Search for the cell housing the specified text and yield its [X, Y] center coordinate. 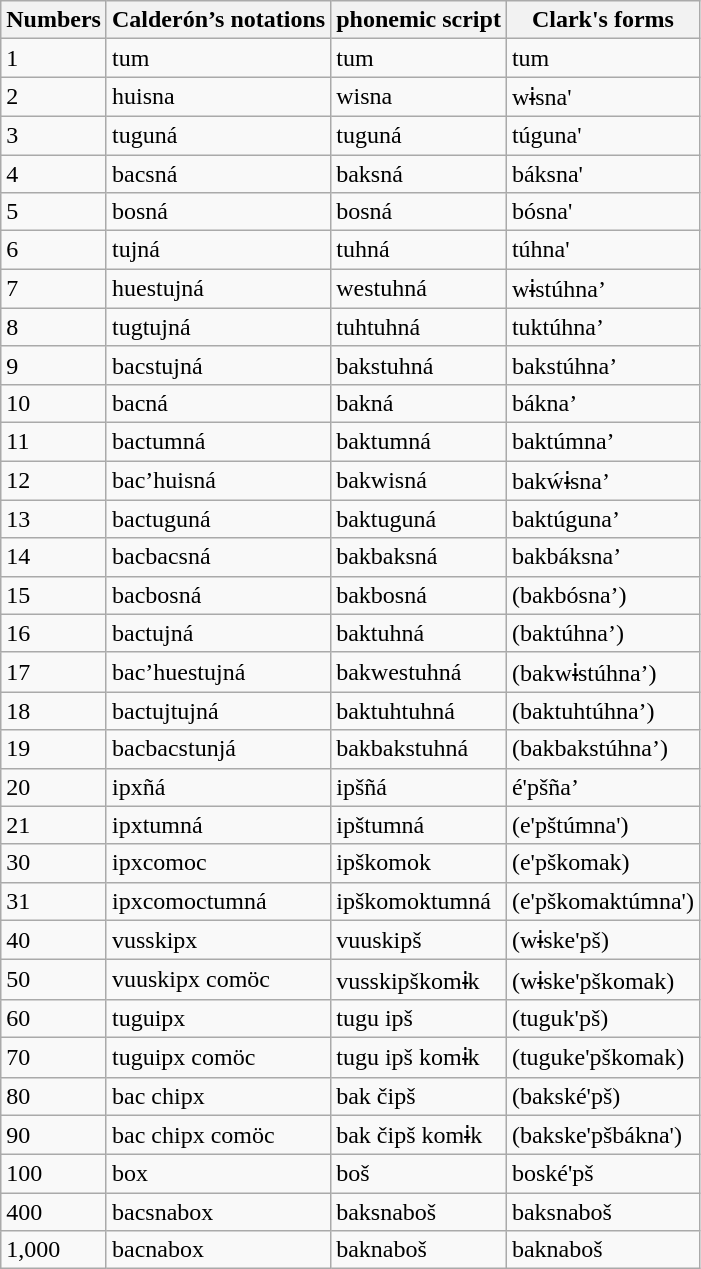
é'pšña’ [602, 787]
(bakské'pš) [602, 1096]
tuhná [419, 250]
bacnabox [218, 1250]
bakbakstuhná [419, 749]
17 [54, 672]
bacná [218, 403]
baksná [419, 173]
14 [54, 557]
1 [54, 58]
30 [54, 863]
bakbosná [419, 595]
tuguipx comöc [218, 1057]
bactuguná [218, 519]
11 [54, 441]
bósna' [602, 212]
tugu ipš [419, 1018]
(bakske'pšbákna') [602, 1135]
báksna' [602, 173]
19 [54, 749]
bactujná [218, 633]
21 [54, 825]
(tuguke'pškomak) [602, 1057]
bákna’ [602, 403]
tugtujná [218, 327]
tujná [218, 250]
bak čipš komɨk [419, 1135]
16 [54, 633]
2 [54, 97]
Clark's forms [602, 20]
70 [54, 1057]
túguna' [602, 135]
vusskipškomɨk [419, 980]
bac’huestujná [218, 672]
80 [54, 1096]
8 [54, 327]
boš [419, 1174]
ipškomok [419, 863]
bakbáksna’ [602, 557]
18 [54, 711]
12 [54, 480]
tugu ipš komɨk [419, 1057]
100 [54, 1174]
13 [54, 519]
(tuguk'pš) [602, 1018]
ipxñá [218, 787]
20 [54, 787]
boské'pš [602, 1174]
(bakbósna’) [602, 595]
9 [54, 365]
bacstujná [218, 365]
baktuguná [419, 519]
baktumná [419, 441]
wisna [419, 97]
bakstuhná [419, 365]
Numbers [54, 20]
bac chipx comöc [218, 1135]
wɨstúhna’ [602, 289]
(e'pškomak) [602, 863]
bac’huisná [218, 480]
(baktuhtúhna’) [602, 711]
vuuskipš [419, 940]
50 [54, 980]
bakbaksná [419, 557]
7 [54, 289]
baktúguna’ [602, 519]
westuhná [419, 289]
túhna' [602, 250]
3 [54, 135]
bacbacsná [218, 557]
(wɨske'pš) [602, 940]
bacsnabox [218, 1212]
huisna [218, 97]
vusskipx [218, 940]
(baktúhna’) [602, 633]
15 [54, 595]
wɨsna' [602, 97]
(bakwɨstúhna’) [602, 672]
bakstúhna’ [602, 365]
4 [54, 173]
bakwisná [419, 480]
bakwestuhná [419, 672]
tuguipx [218, 1018]
Calderón’s notations [218, 20]
bacsná [218, 173]
(wɨske'pškomak) [602, 980]
40 [54, 940]
huestujná [218, 289]
(e'pškomaktúmna') [602, 901]
baktuhná [419, 633]
ipštumná [419, 825]
60 [54, 1018]
400 [54, 1212]
bac chipx [218, 1096]
90 [54, 1135]
6 [54, 250]
ipxtumná [218, 825]
5 [54, 212]
bacbosná [218, 595]
bactujtujná [218, 711]
(e'pštúmna') [602, 825]
bacbacstunjá [218, 749]
ipškomoktumná [419, 901]
phonemic script [419, 20]
ipxcomoc [218, 863]
bactumná [218, 441]
baktúmna’ [602, 441]
ipxcomoctumná [218, 901]
10 [54, 403]
bakná [419, 403]
1,000 [54, 1250]
tuktúhna’ [602, 327]
vuuskipx comöc [218, 980]
bakẃɨsna’ [602, 480]
(bakbakstúhna’) [602, 749]
baktuhtuhná [419, 711]
31 [54, 901]
box [218, 1174]
ipšñá [419, 787]
tuhtuhná [419, 327]
bak čipš [419, 1096]
